Provide the [X, Y] coordinate of the cell's center where the given text is located.  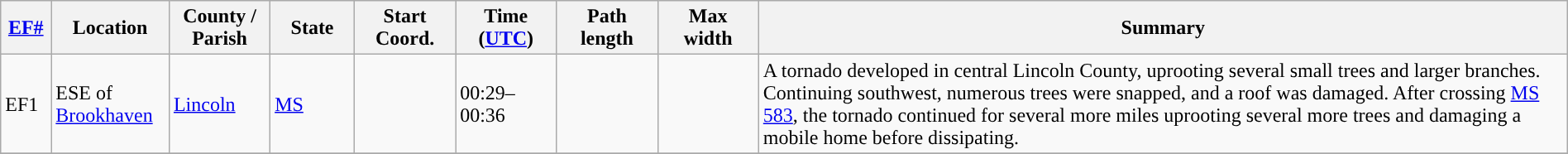
Start Coord. [404, 28]
Summary [1163, 28]
00:29–00:36 [506, 104]
EF# [26, 28]
EF1 [26, 104]
Time (UTC) [506, 28]
State [313, 28]
Lincoln [219, 104]
Location [111, 28]
County / Parish [219, 28]
Path length [607, 28]
Max width [708, 28]
MS [313, 104]
ESE of Brookhaven [111, 104]
